Search for the cell housing the specified text and yield its (x, y) center coordinate. 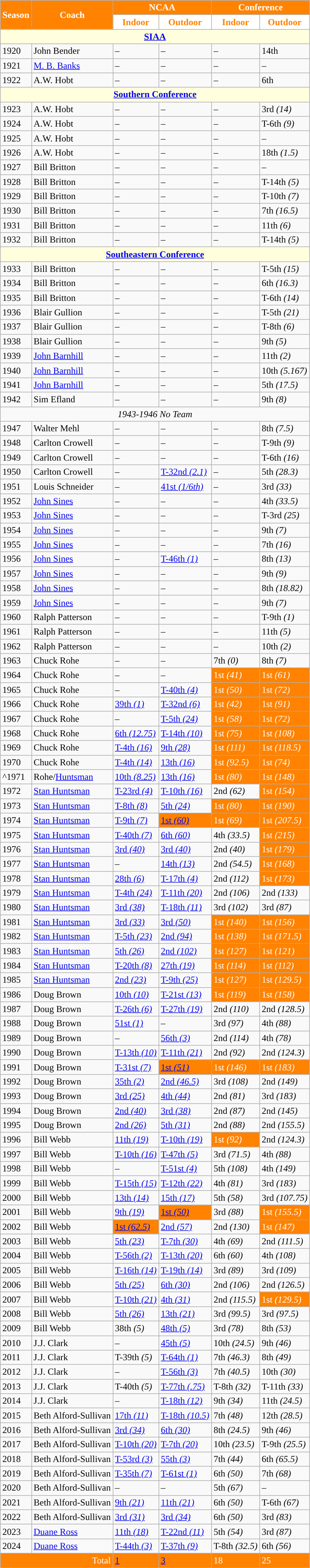
T-13th (20) (185, 1256)
Conference (260, 8)
T-8th (8) (136, 806)
10th (23.5) (236, 1444)
T-32nd (6) (185, 704)
1997 (16, 1154)
9th (5) (285, 341)
35th (2) (136, 1081)
2024 (16, 1546)
1993 (16, 1096)
18th (1.5) (285, 153)
1st (74) (285, 762)
17th (11) (136, 1415)
T-17th (4) (185, 878)
2010 (16, 1343)
1967 (16, 719)
NCAA (162, 8)
2020 (16, 1488)
T-31st (7) (136, 1067)
Southern Conference (155, 95)
6th (16.3) (285, 283)
1931 (16, 225)
1972 (16, 791)
55th (3) (185, 1459)
9th (34) (236, 1401)
10th (10) (136, 994)
1970 (16, 762)
10th (24.5) (236, 1343)
1st (148) (285, 777)
1953 (16, 516)
1st (171.5) (285, 937)
1942 (16, 399)
1930 (16, 211)
T-16th (14) (136, 1270)
2nd (111.5) (285, 1241)
1996 (16, 1140)
T-4th (16) (136, 748)
2nd (94) (185, 937)
T-32nd (2.1) (185, 472)
1934 (16, 283)
T-6th (14) (285, 298)
1988 (16, 1023)
1st (118.5) (285, 748)
7th (0) (236, 661)
1968 (16, 733)
1943-1946 No Team (155, 414)
1964 (16, 675)
1927 (16, 167)
1985 (16, 980)
2nd (54.5) (236, 864)
9th (19) (136, 1212)
1st (41) (236, 675)
T-14th (10) (185, 733)
1st (75) (236, 733)
5th (31) (185, 1125)
1st (183) (285, 1067)
2nd (102) (185, 951)
18 (236, 1560)
1957 (16, 574)
Walter Mehl (72, 429)
T-10th (7) (285, 196)
T-4th (24) (136, 893)
T-56th (2) (136, 1256)
T-10th (21) (136, 1299)
27th (19) (185, 966)
7th (48) (236, 1415)
5th (17.5) (285, 385)
8th (24.5) (236, 1430)
3rd (14) (285, 109)
1st (155.5) (285, 1212)
1998 (16, 1169)
1937 (16, 327)
3rd (107.75) (285, 1198)
1st (146) (236, 1067)
2nd (128.5) (285, 1009)
2009 (16, 1328)
1st (69) (236, 820)
1st (156) (285, 922)
1st (60) (185, 820)
2nd (130) (236, 1227)
T-9th (9) (285, 443)
^1971 (16, 777)
1981 (16, 922)
13th (14) (136, 1198)
1962 (16, 646)
9th (28) (185, 748)
T-18th (11) (185, 908)
2022 (16, 1517)
T-23rd (4) (136, 791)
T-22nd (11) (185, 1531)
T-35th (7) (136, 1473)
7th (44) (236, 1459)
2nd (115.5) (236, 1299)
1924 (16, 124)
T-5th (23) (136, 937)
T-11th (21) (185, 1052)
7th (16) (285, 545)
1958 (16, 588)
T-9th (25.5) (285, 1444)
2014 (16, 1401)
3rd (50) (185, 922)
8th (7.5) (285, 429)
1st (179) (285, 849)
2012 (16, 1372)
T-56th (3) (185, 1372)
41st (1/6th) (185, 487)
4th (149) (285, 1169)
T-12th (22) (185, 1183)
2015 (16, 1415)
12th (28.5) (285, 1415)
T-15th (15) (136, 1183)
1980 (16, 908)
7th (40.5) (236, 1372)
1921 (16, 66)
1975 (16, 835)
4th (108) (285, 1256)
1949 (16, 458)
51st (1) (136, 1023)
4th (69) (236, 1241)
3rd (97) (236, 1023)
1990 (16, 1052)
2006 (16, 1285)
2007 (16, 1299)
1939 (16, 356)
1st (168) (285, 864)
1st (147) (285, 1227)
M. B. Banks (72, 66)
T-47th (5) (185, 1154)
T-3rd (25) (285, 516)
1st (112) (285, 966)
10th (5.167) (285, 370)
48th (5) (185, 1328)
14th (13) (185, 864)
1st (51) (185, 1067)
1969 (16, 748)
Southeastern Conference (155, 254)
1926 (16, 153)
T-11th (33) (285, 1386)
1991 (16, 1067)
8th (49) (285, 1358)
38th (5) (136, 1328)
4th (81) (236, 1183)
T-5th (24) (185, 719)
15th (17) (185, 1198)
T-19th (14) (185, 1270)
1st (114) (236, 966)
2nd (133) (285, 893)
1st (173) (285, 878)
1983 (16, 951)
T-46th (1) (185, 559)
2008 (16, 1314)
11th (2) (285, 356)
T-5th (21) (285, 312)
1979 (16, 893)
T-61st (1) (185, 1473)
1976 (16, 849)
11th (24.5) (285, 1401)
3rd (88) (236, 1212)
T-8th (32) (236, 1386)
45th (5) (185, 1343)
1995 (16, 1125)
3rd (71.5) (236, 1154)
1955 (16, 545)
2nd (88) (236, 1125)
2nd (149) (285, 1081)
3rd (109) (285, 1270)
2nd (26) (136, 1125)
25 (285, 1560)
2004 (16, 1256)
T-10th (20) (136, 1444)
3rd (108) (236, 1081)
5th (28.3) (285, 472)
T-9th (25) (185, 980)
T-18th (10.5) (185, 1415)
1941 (16, 385)
1956 (16, 559)
9th (9) (285, 574)
2nd (92) (236, 1052)
T-26th (6) (136, 1009)
8th (13) (285, 559)
T-64th (1) (185, 1358)
2001 (16, 1212)
2021 (16, 1502)
5th (58) (236, 1198)
4th (78) (285, 1038)
1928 (16, 182)
1st (215) (285, 835)
1948 (16, 443)
1936 (16, 312)
2nd (87) (236, 1111)
2023 (16, 1531)
2002 (16, 1227)
10th (2) (285, 646)
3rd (78) (236, 1328)
9th (21) (136, 1502)
T-7th (20) (185, 1444)
2nd (145) (285, 1111)
Season (16, 15)
T-11th (20) (185, 893)
5th (25) (136, 1285)
T-40th (4) (185, 690)
T-6th (67) (285, 1502)
T-4th (14) (136, 762)
2nd (23) (136, 980)
1st (119) (236, 994)
13th (21) (185, 1314)
1989 (16, 1038)
T-9th (1) (285, 617)
11th (21) (185, 1502)
1st (91) (285, 704)
1954 (16, 530)
5th (108) (236, 1169)
11th (5) (285, 631)
8th (53) (285, 1328)
11th (19) (136, 1140)
11th (18) (136, 1531)
Sim Efland (72, 399)
T-8th (32.5) (236, 1546)
1984 (16, 966)
T-77th (.75) (185, 1386)
1960 (16, 617)
2nd (114) (236, 1038)
1st (190) (285, 806)
T-51st (4) (185, 1169)
39th (1) (136, 704)
Louis Schneider (72, 487)
3rd (97.5) (285, 1314)
1978 (16, 878)
1925 (16, 138)
Coach (72, 15)
1922 (16, 80)
T-27th (19) (185, 1009)
3rd (31) (136, 1517)
6th (56) (285, 1546)
6th (285, 80)
John Bender (72, 51)
1st (92.5) (236, 762)
1st (121) (285, 951)
1st (61) (285, 675)
1994 (16, 1111)
3rd (102) (236, 908)
7th (68) (285, 1473)
T-10th (19) (185, 1140)
T-44th (3) (136, 1546)
1st (140) (236, 922)
2nd (126.5) (285, 1285)
2nd (110) (236, 1009)
T-8th (6) (285, 327)
6th (12.75) (136, 733)
1986 (16, 994)
T-53rd (3) (136, 1459)
T-40th (5) (136, 1386)
5th (23) (136, 1241)
T-39th (5) (136, 1358)
1st (158) (285, 994)
T-9th (7) (136, 820)
1923 (16, 109)
1st (92) (236, 1140)
1950 (16, 472)
11th (6) (285, 225)
1992 (16, 1081)
Rohe/Huntsman (72, 777)
1st (154) (285, 791)
2011 (16, 1358)
1963 (16, 661)
2nd (57) (185, 1227)
1938 (16, 341)
T-7th (30) (185, 1241)
7th (46.3) (236, 1358)
T-18th (12) (185, 1401)
1947 (16, 429)
1966 (16, 704)
1961 (16, 631)
1 (136, 1560)
8th (7) (285, 661)
3rd (89) (236, 1270)
1987 (16, 1009)
2017 (16, 1444)
1st (138) (236, 937)
1st (207.5) (285, 820)
Total (57, 1560)
10th (30) (285, 1372)
14th (285, 51)
2nd (112) (236, 878)
2005 (16, 1270)
1929 (16, 196)
2016 (16, 1430)
5th (67) (236, 1488)
1st (58) (236, 719)
1974 (16, 820)
3rd (83) (285, 1517)
4th (44) (185, 1096)
2nd (155.5) (285, 1125)
1st (62.5) (136, 1227)
1st (108) (285, 733)
2000 (16, 1198)
2003 (16, 1241)
4th (31) (185, 1299)
T-6th (16) (285, 458)
6th (65.5) (285, 1459)
1959 (16, 602)
1940 (16, 370)
9th (8) (285, 399)
1965 (16, 690)
1932 (16, 240)
2019 (16, 1473)
7th (16.5) (285, 211)
T-37th (9) (185, 1546)
28th (6) (136, 878)
1st (42) (236, 704)
T-13th (10) (136, 1052)
T-21st (13) (185, 994)
2nd (46.5) (185, 1081)
1933 (16, 269)
SIAA (155, 37)
1952 (16, 501)
2013 (16, 1386)
1935 (16, 298)
T-6th (9) (285, 124)
8th (18.82) (285, 588)
1977 (16, 864)
3 (185, 1560)
1999 (16, 1183)
10th (8.25) (136, 777)
2nd (81) (236, 1096)
5th (54) (236, 1531)
1973 (16, 806)
1920 (16, 51)
1982 (16, 937)
3rd (25) (136, 1096)
1951 (16, 487)
2nd (62) (236, 791)
T-5th (15) (285, 269)
2018 (16, 1459)
T-20th (8) (136, 966)
56th (3) (185, 1038)
3rd (99.5) (236, 1314)
1st (111) (236, 748)
T-40th (7) (136, 835)
5th (24) (185, 806)
